Pinpoint the cell where the given text exists, returning its [X, Y] midpoint coordinate. 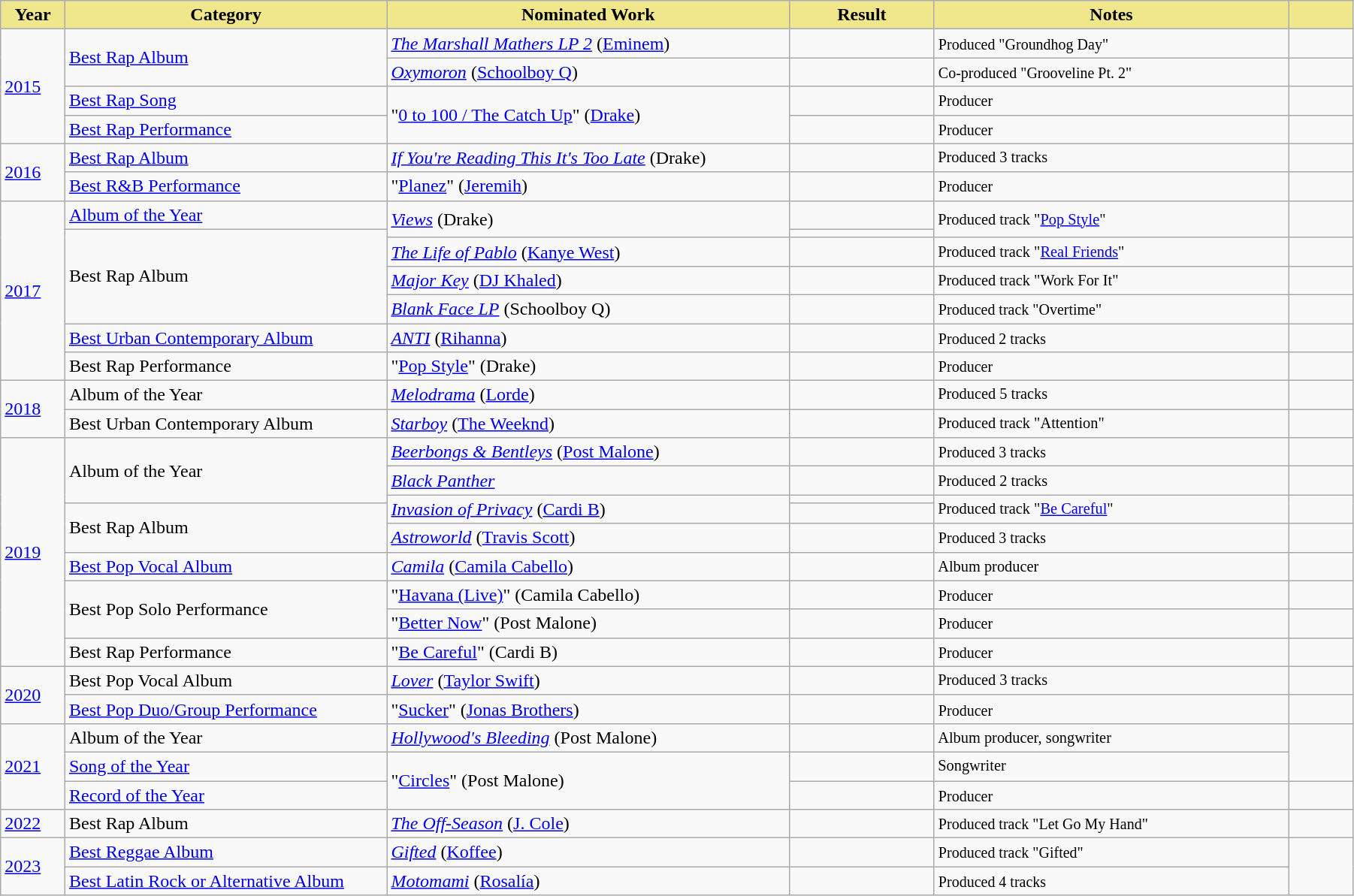
ANTI (Rihanna) [588, 337]
"0 to 100 / The Catch Up" (Drake) [588, 115]
2019 [33, 552]
The Marshall Mathers LP 2 (Eminem) [588, 44]
Co-produced "Grooveline Pt. 2" [1111, 72]
Produced track "Let Go My Hand" [1111, 824]
"Better Now" (Post Malone) [588, 623]
The Off-Season (J. Cole) [588, 824]
2018 [33, 409]
Song of the Year [225, 766]
Hollywood's Bleeding (Post Malone) [588, 738]
2015 [33, 86]
"Circles" (Post Malone) [588, 780]
Year [33, 15]
Astroworld (Travis Scott) [588, 538]
Produced 5 tracks [1111, 395]
2020 [33, 695]
Produced track "Attention" [1111, 424]
Best Pop Solo Performance [225, 609]
2017 [33, 290]
Produced "Groundhog Day" [1111, 44]
Produced track "Work For It" [1111, 280]
Major Key (DJ Khaled) [588, 280]
Best Pop Duo/Group Performance [225, 709]
Beerbongs & Bentleys (Post Malone) [588, 452]
Songwriter [1111, 766]
The Life of Pablo (Kanye West) [588, 252]
Record of the Year [225, 795]
Camila (Camila Cabello) [588, 566]
Blank Face LP (Schoolboy Q) [588, 309]
Produced track "Be Careful" [1111, 509]
Best Rap Song [225, 101]
Gifted (Koffee) [588, 852]
Album producer, songwriter [1111, 738]
Melodrama (Lorde) [588, 395]
Motomami (Rosalía) [588, 881]
Best Latin Rock or Alternative Album [225, 881]
Category [225, 15]
"Pop Style" (Drake) [588, 367]
2021 [33, 766]
"Planez" (Jeremih) [588, 186]
Produced track "Real Friends" [1111, 252]
Result [863, 15]
2023 [33, 867]
"Be Careful" (Cardi B) [588, 652]
Produced track "Pop Style" [1111, 219]
Starboy (The Weeknd) [588, 424]
"Sucker" (Jonas Brothers) [588, 709]
Oxymoron (Schoolboy Q) [588, 72]
Lover (Taylor Swift) [588, 680]
Produced 4 tracks [1111, 881]
Best Reggae Album [225, 852]
2016 [33, 172]
Produced track "Gifted" [1111, 852]
"Havana (Live)" (Camila Cabello) [588, 595]
Album producer [1111, 566]
Views (Drake) [588, 219]
Produced track "Overtime" [1111, 309]
If You're Reading This It's Too Late (Drake) [588, 158]
Invasion of Privacy (Cardi B) [588, 509]
Best R&B Performance [225, 186]
Nominated Work [588, 15]
2022 [33, 824]
Black Panther [588, 481]
Notes [1111, 15]
